From the cell containing the given text, extract its center point as (X, Y) coordinate. 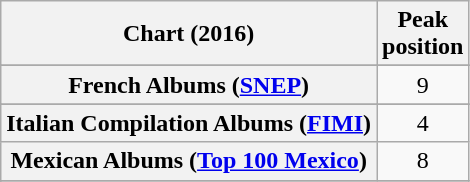
9 (423, 85)
French Albums (SNEP) (189, 85)
4 (423, 123)
Mexican Albums (Top 100 Mexico) (189, 161)
Italian Compilation Albums (FIMI) (189, 123)
8 (423, 161)
Peakposition (423, 34)
Chart (2016) (189, 34)
